Determine the (X, Y) coordinate at the center of the cell enclosing the given text.  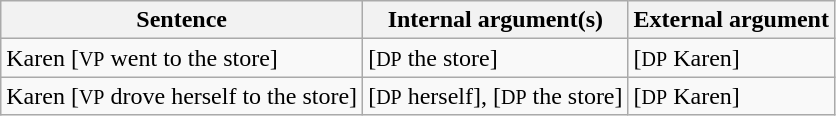
Karen [VP went to the store] (182, 58)
Internal argument(s) (496, 20)
[DP the store] (496, 58)
[DP herself], [DP the store] (496, 96)
External argument (731, 20)
Karen [VP drove herself to the store] (182, 96)
Sentence (182, 20)
